Identify which cell holds the provided text, then report its (X, Y) central coordinate. 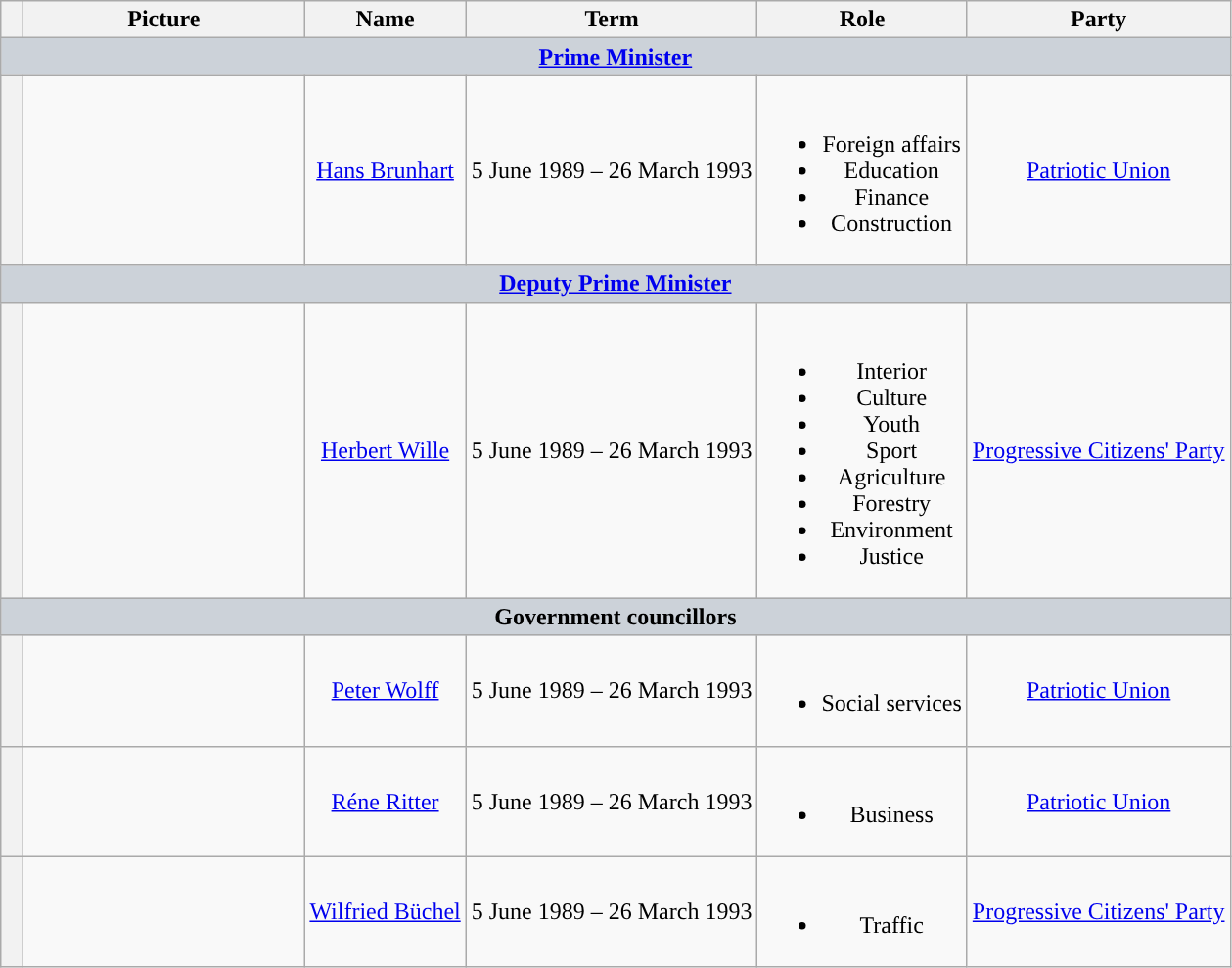
Prime Minister (616, 57)
Social services (862, 691)
Hans Brunhart (386, 170)
Business (862, 801)
Wilfried Büchel (386, 912)
Party (1098, 20)
Herbert Wille (386, 450)
Picture (164, 20)
Role (862, 20)
Name (386, 20)
Réne Ritter (386, 801)
Traffic (862, 912)
Deputy Prime Minister (616, 284)
Government councillors (616, 617)
Foreign affairsEducationFinanceConstruction (862, 170)
InteriorCultureYouthSportAgricultureForestryEnvironmentJustice (862, 450)
Peter Wolff (386, 691)
Term (612, 20)
